Search for the cell housing the specified text and yield its [x, y] center coordinate. 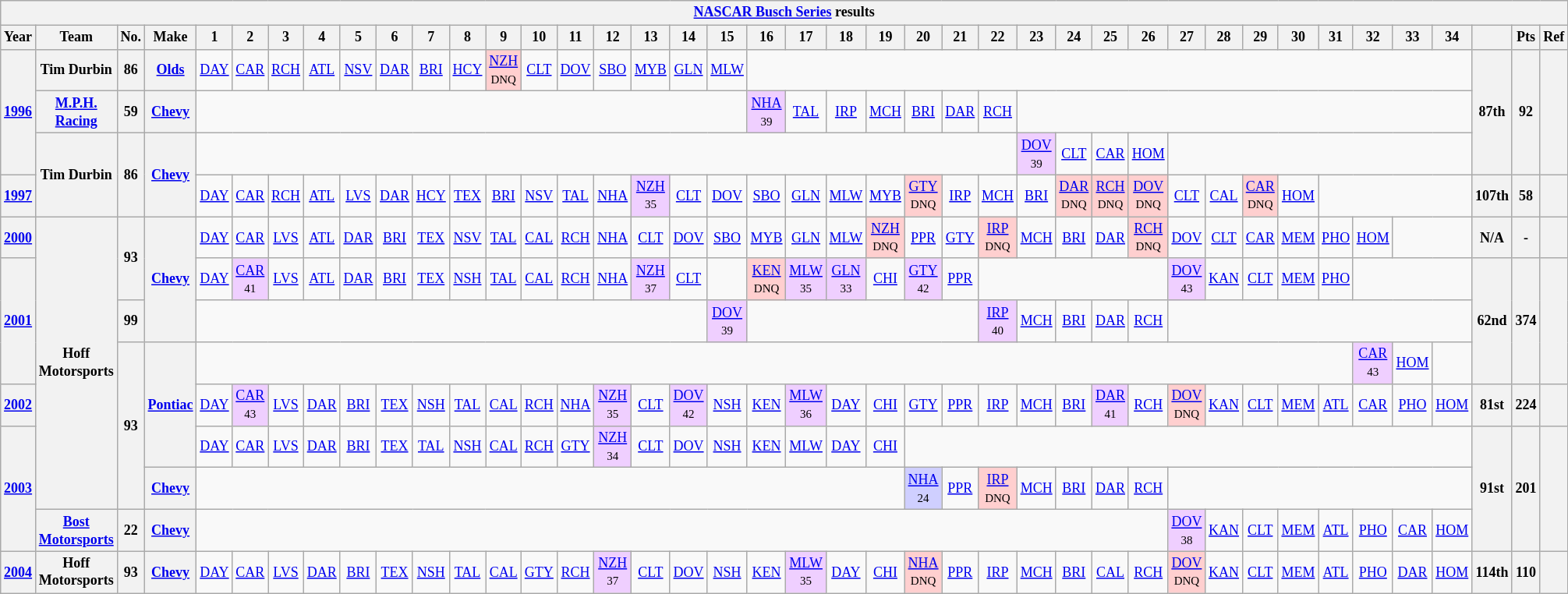
201 [1526, 488]
34 [1452, 37]
No. [131, 37]
9 [504, 37]
28 [1224, 37]
30 [1298, 37]
107th [1492, 196]
27 [1187, 37]
58 [1526, 196]
16 [766, 37]
224 [1526, 405]
GLN33 [845, 279]
17 [806, 37]
DOV38 [1187, 530]
19 [886, 37]
N/A [1492, 238]
1997 [19, 196]
15 [727, 37]
29 [1260, 37]
2003 [19, 488]
DOV42 [688, 405]
- [1526, 238]
2001 [19, 321]
21 [961, 37]
NHADNQ [923, 572]
KENDNQ [766, 279]
99 [131, 321]
Year [19, 37]
24 [1074, 37]
114th [1492, 572]
1996 [19, 112]
13 [651, 37]
CARDNQ [1260, 196]
374 [1526, 321]
33 [1413, 37]
Team [76, 37]
GTYDNQ [923, 196]
23 [1036, 37]
11 [575, 37]
7 [430, 37]
3 [286, 37]
14 [688, 37]
2004 [19, 572]
2002 [19, 405]
4 [321, 37]
31 [1336, 37]
DOV43 [1187, 279]
87th [1492, 112]
Bost Motorsports [76, 530]
Pts [1526, 37]
26 [1148, 37]
IRP40 [998, 321]
91st [1492, 488]
32 [1372, 37]
81st [1492, 405]
Ref [1554, 37]
Olds [170, 70]
5 [359, 37]
18 [845, 37]
NHA24 [923, 489]
8 [468, 37]
MLW36 [806, 405]
NASCAR Busch Series results [784, 12]
2000 [19, 238]
59 [131, 112]
M.P.H. Racing [76, 112]
10 [539, 37]
Make [170, 37]
NHA39 [766, 112]
Pontiac [170, 405]
6 [395, 37]
110 [1526, 572]
12 [613, 37]
2 [250, 37]
62nd [1492, 321]
20 [923, 37]
CAR41 [250, 279]
GTY42 [923, 279]
1 [214, 37]
25 [1110, 37]
DAR41 [1110, 405]
92 [1526, 112]
NZH34 [613, 447]
DARDNQ [1074, 196]
